Pinpoint the cell where the given text exists, returning its [X, Y] midpoint coordinate. 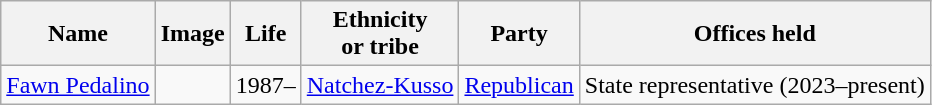
Offices held [754, 34]
Party [519, 34]
Republican [519, 85]
State representative (2023–present) [754, 85]
Image [192, 34]
Natchez-Kusso [380, 85]
Ethnicityor tribe [380, 34]
1987– [266, 85]
Fawn Pedalino [78, 85]
Name [78, 34]
Life [266, 34]
